Search for the cell housing the specified text and yield its (x, y) center coordinate. 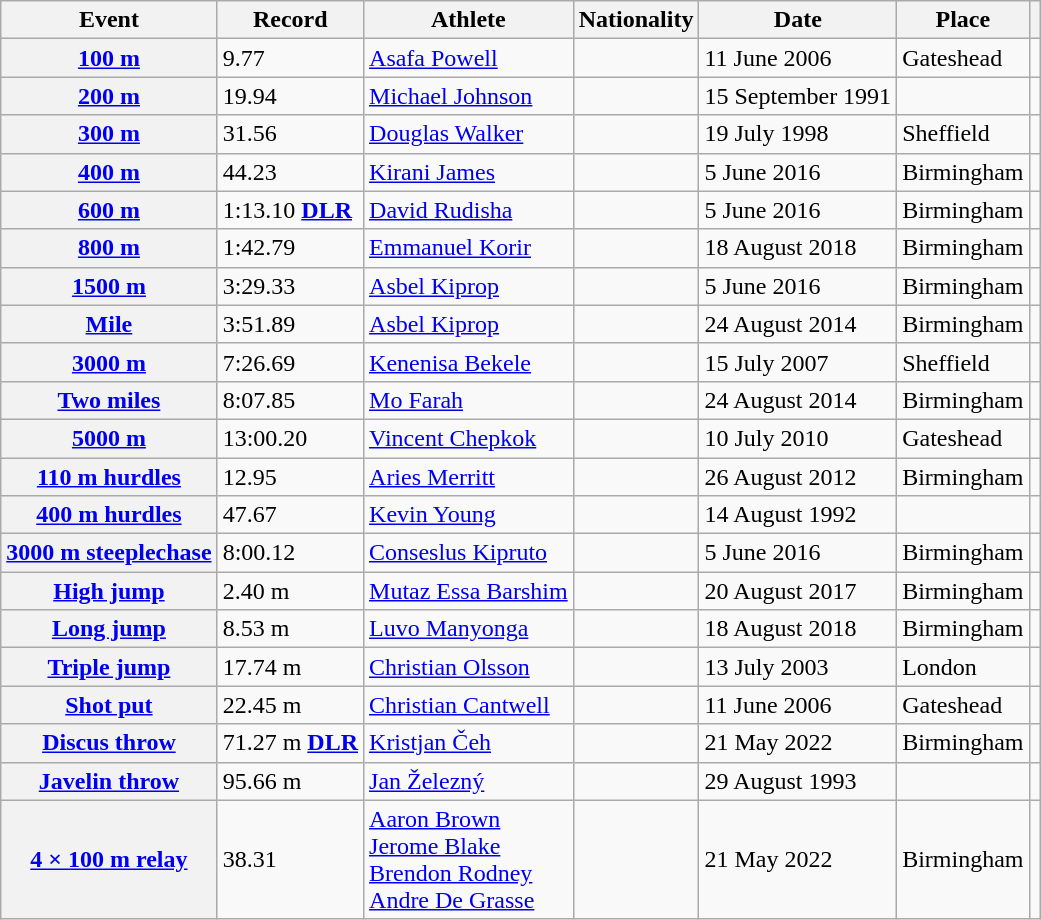
Emmanuel Korir (469, 248)
Kenenisa Bekele (469, 362)
Discus throw (109, 743)
200 m (109, 96)
600 m (109, 210)
15 July 2007 (798, 362)
Javelin throw (109, 781)
3:51.89 (290, 324)
47.67 (290, 515)
Jan Železný (469, 781)
15 September 1991 (798, 96)
Conseslus Kipruto (469, 553)
Aaron BrownJerome BlakeBrendon RodneyAndre De Grasse (469, 860)
Place (963, 20)
14 August 1992 (798, 515)
Event (109, 20)
300 m (109, 134)
400 m hurdles (109, 515)
29 August 1993 (798, 781)
Nationality (636, 20)
Vincent Chepkok (469, 438)
Christian Olsson (469, 667)
3000 m (109, 362)
3000 m steeplechase (109, 553)
9.77 (290, 58)
High jump (109, 591)
Mutaz Essa Barshim (469, 591)
71.27 m DLR (290, 743)
Asafa Powell (469, 58)
38.31 (290, 860)
12.95 (290, 477)
Mile (109, 324)
Mo Farah (469, 400)
19.94 (290, 96)
Michael Johnson (469, 96)
26 August 2012 (798, 477)
400 m (109, 172)
Aries Merritt (469, 477)
4 × 100 m relay (109, 860)
Long jump (109, 629)
800 m (109, 248)
8.53 m (290, 629)
1500 m (109, 286)
Shot put (109, 705)
London (963, 667)
8:00.12 (290, 553)
7:26.69 (290, 362)
8:07.85 (290, 400)
Date (798, 20)
Douglas Walker (469, 134)
13 July 2003 (798, 667)
3:29.33 (290, 286)
David Rudisha (469, 210)
100 m (109, 58)
Kristjan Čeh (469, 743)
Christian Cantwell (469, 705)
22.45 m (290, 705)
2.40 m (290, 591)
5000 m (109, 438)
10 July 2010 (798, 438)
1:42.79 (290, 248)
Two miles (109, 400)
19 July 1998 (798, 134)
Athlete (469, 20)
20 August 2017 (798, 591)
44.23 (290, 172)
Record (290, 20)
31.56 (290, 134)
13:00.20 (290, 438)
Luvo Manyonga (469, 629)
Kevin Young (469, 515)
Kirani James (469, 172)
1:13.10 DLR (290, 210)
110 m hurdles (109, 477)
Triple jump (109, 667)
95.66 m (290, 781)
17.74 m (290, 667)
